Pinpoint the cell where the given text exists, returning its (X, Y) midpoint coordinate. 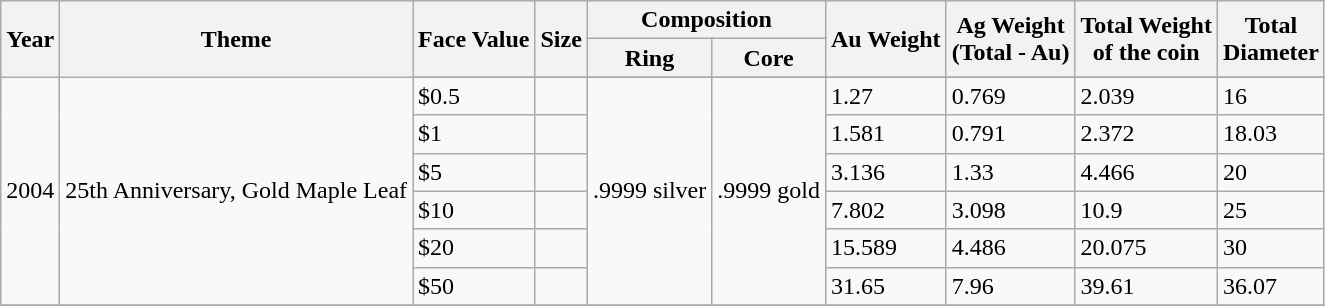
$1 (474, 134)
1.27 (886, 96)
4.486 (1010, 248)
Composition (706, 20)
.9999 silver (649, 191)
31.65 (886, 286)
16 (1270, 96)
20.075 (1146, 248)
TotalDiameter (1270, 39)
3.136 (886, 172)
Total Weightof the coin (1146, 39)
1.33 (1010, 172)
$0.5 (474, 96)
18.03 (1270, 134)
2004 (30, 191)
.9999 gold (769, 191)
10.9 (1146, 210)
Ag Weight(Total - Au) (1010, 39)
2.039 (1146, 96)
15.589 (886, 248)
3.098 (1010, 210)
36.07 (1270, 286)
7.802 (886, 210)
Ring (649, 58)
0.769 (1010, 96)
$5 (474, 172)
$10 (474, 210)
$20 (474, 248)
25 (1270, 210)
30 (1270, 248)
2.372 (1146, 134)
39.61 (1146, 286)
25th Anniversary, Gold Maple Leaf (236, 191)
4.466 (1146, 172)
7.96 (1010, 286)
1.581 (886, 134)
20 (1270, 172)
0.791 (1010, 134)
Au Weight (886, 39)
Year (30, 39)
$50 (474, 286)
Face Value (474, 39)
Core (769, 58)
Size (561, 39)
Theme (236, 39)
